Identify which cell holds the provided text, then report its [x, y] central coordinate. 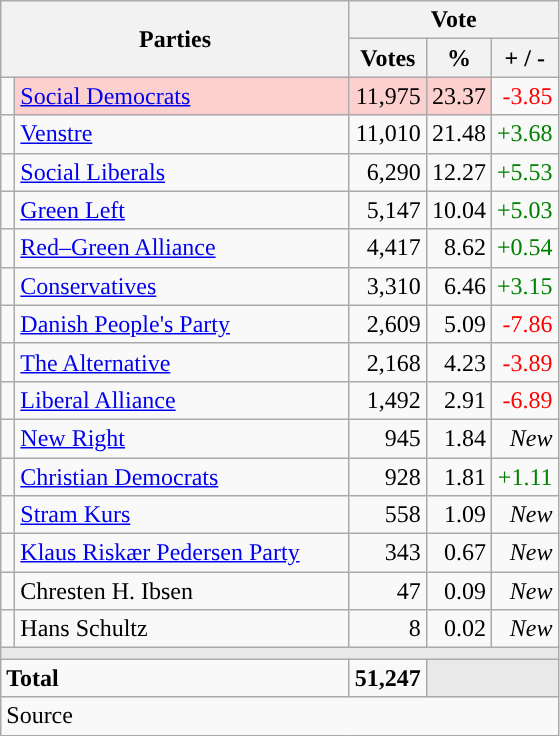
5,147 [388, 210]
1.81 [458, 477]
Red–Green Alliance [182, 248]
+5.53 [524, 172]
10.04 [458, 210]
6,290 [388, 172]
Green Left [182, 210]
4.23 [458, 362]
Total [176, 678]
2.91 [458, 400]
8.62 [458, 248]
0.67 [458, 553]
0.02 [458, 629]
Vote [454, 20]
+3.15 [524, 286]
-7.86 [524, 324]
-6.89 [524, 400]
47 [388, 591]
558 [388, 515]
1.84 [458, 438]
21.48 [458, 134]
Christian Democrats [182, 477]
2,168 [388, 362]
+5.03 [524, 210]
1,492 [388, 400]
New Right [182, 438]
% [458, 58]
11,975 [388, 96]
Social Liberals [182, 172]
8 [388, 629]
The Alternative [182, 362]
2,609 [388, 324]
+3.68 [524, 134]
-3.85 [524, 96]
Conservatives [182, 286]
945 [388, 438]
11,010 [388, 134]
Parties [176, 39]
Stram Kurs [182, 515]
Liberal Alliance [182, 400]
12.27 [458, 172]
6.46 [458, 286]
3,310 [388, 286]
0.09 [458, 591]
1.09 [458, 515]
343 [388, 553]
+0.54 [524, 248]
51,247 [388, 678]
+ / - [524, 58]
Venstre [182, 134]
5.09 [458, 324]
Danish People's Party [182, 324]
Klaus Riskær Pedersen Party [182, 553]
23.37 [458, 96]
Votes [388, 58]
Social Democrats [182, 96]
+1.11 [524, 477]
Source [280, 716]
928 [388, 477]
-3.89 [524, 362]
Hans Schultz [182, 629]
Chresten H. Ibsen [182, 591]
4,417 [388, 248]
